Search for the cell housing the specified text and yield its (x, y) center coordinate. 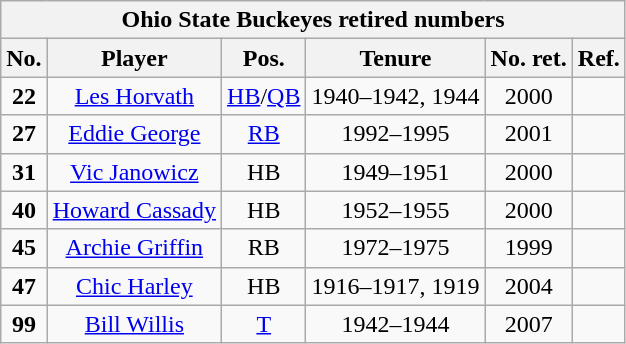
Ohio State Buckeyes retired numbers (314, 20)
Les Horvath (134, 96)
1992–1995 (396, 134)
22 (24, 96)
2007 (528, 324)
T (264, 324)
Player (134, 58)
No. (24, 58)
Ref. (598, 58)
Vic Janowicz (134, 172)
31 (24, 172)
No. ret. (528, 58)
99 (24, 324)
Bill Willis (134, 324)
1942–1944 (396, 324)
Eddie George (134, 134)
Archie Griffin (134, 248)
HB/QB (264, 96)
1940–1942, 1944 (396, 96)
1949–1951 (396, 172)
27 (24, 134)
40 (24, 210)
2004 (528, 286)
1972–1975 (396, 248)
Howard Cassady (134, 210)
Pos. (264, 58)
Chic Harley (134, 286)
45 (24, 248)
Tenure (396, 58)
1952–1955 (396, 210)
47 (24, 286)
1999 (528, 248)
1916–1917, 1919 (396, 286)
2001 (528, 134)
